From the cell containing the given text, extract its center point as [x, y] coordinate. 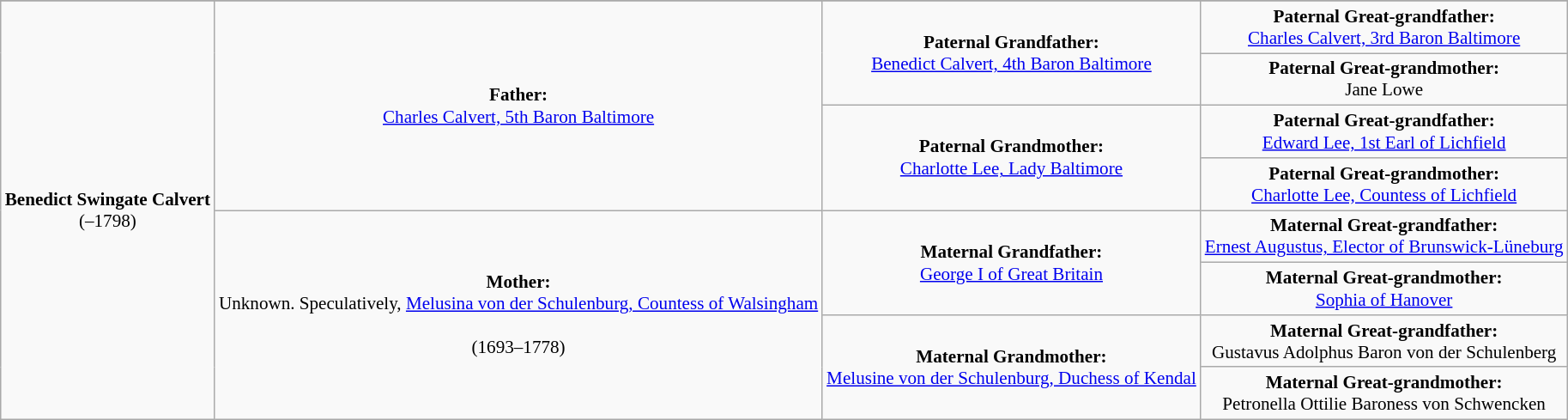
Benedict Swingate Calvert (–1798) [108, 210]
Maternal Great-grandfather:Gustavus Adolphus Baron von der Schulenberg [1384, 340]
Paternal Great-grandmother:Charlotte Lee, Countess of Lichfield [1384, 184]
Paternal Grandfather:Benedict Calvert, 4th Baron Baltimore [1011, 53]
Mother:Unknown. Speculatively, Melusina von der Schulenburg, Countess of Walsingham(1693–1778) [518, 315]
Father: Charles Calvert, 5th Baron Baltimore [518, 106]
Maternal Great-grandmother:Petronella Ottilie Baroness von Schwencken [1384, 393]
Paternal Great-grandmother:Jane Lowe [1384, 79]
Paternal Great-grandfather:Charles Calvert, 3rd Baron Baltimore [1384, 27]
Maternal Great-grandmother:Sophia of Hanover [1384, 289]
Maternal Grandmother:Melusine von der Schulenburg, Duchess of Kendal [1011, 367]
Maternal Grandfather:George I of Great Britain [1011, 263]
Maternal Great-grandfather:Ernest Augustus, Elector of Brunswick-Lüneburg [1384, 237]
Paternal Grandmother:Charlotte Lee, Lady Baltimore [1011, 158]
Paternal Great-grandfather:Edward Lee, 1st Earl of Lichfield [1384, 132]
